Return (x, y) of the center of cell containing provided text 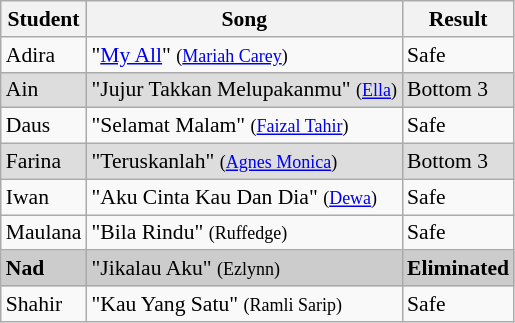
"My All" (Mariah Carey) (244, 55)
Student (44, 19)
Nad (44, 269)
Farina (44, 162)
"Bila Rindu" (Ruffedge) (244, 233)
Maulana (44, 233)
Iwan (44, 197)
"Aku Cinta Kau Dan Dia" (Dewa) (244, 197)
Song (244, 19)
"Jikalau Aku" (Ezlynn) (244, 269)
Adira (44, 55)
Result (458, 19)
"Kau Yang Satu" (Ramli Sarip) (244, 304)
Ain (44, 90)
Shahir (44, 304)
"Selamat Malam" (Faizal Tahir) (244, 126)
Daus (44, 126)
Eliminated (458, 269)
"Jujur Takkan Melupakanmu" (Ella) (244, 90)
"Teruskanlah" (Agnes Monica) (244, 162)
